Detect which cell encompasses the target text, then output its [x, y] center coordinate. 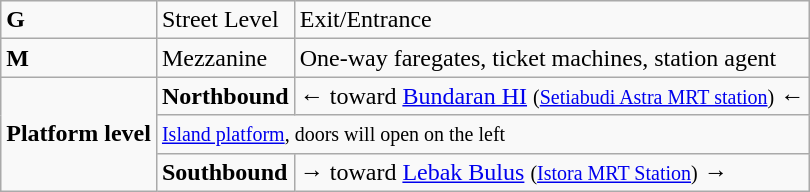
Platform level [79, 134]
Street Level [225, 20]
← toward Bundaran HI (Setiabudi Astra MRT station) ← [552, 96]
Southbound [225, 172]
Northbound [225, 96]
M [79, 58]
One-way faregates, ticket machines, station agent [552, 58]
G [79, 20]
→ toward Lebak Bulus (Istora MRT Station) → [552, 172]
Exit/Entrance [552, 20]
Island platform, doors will open on the left [482, 134]
Mezzanine [225, 58]
